Identify which cell holds the provided text, then report its [x, y] central coordinate. 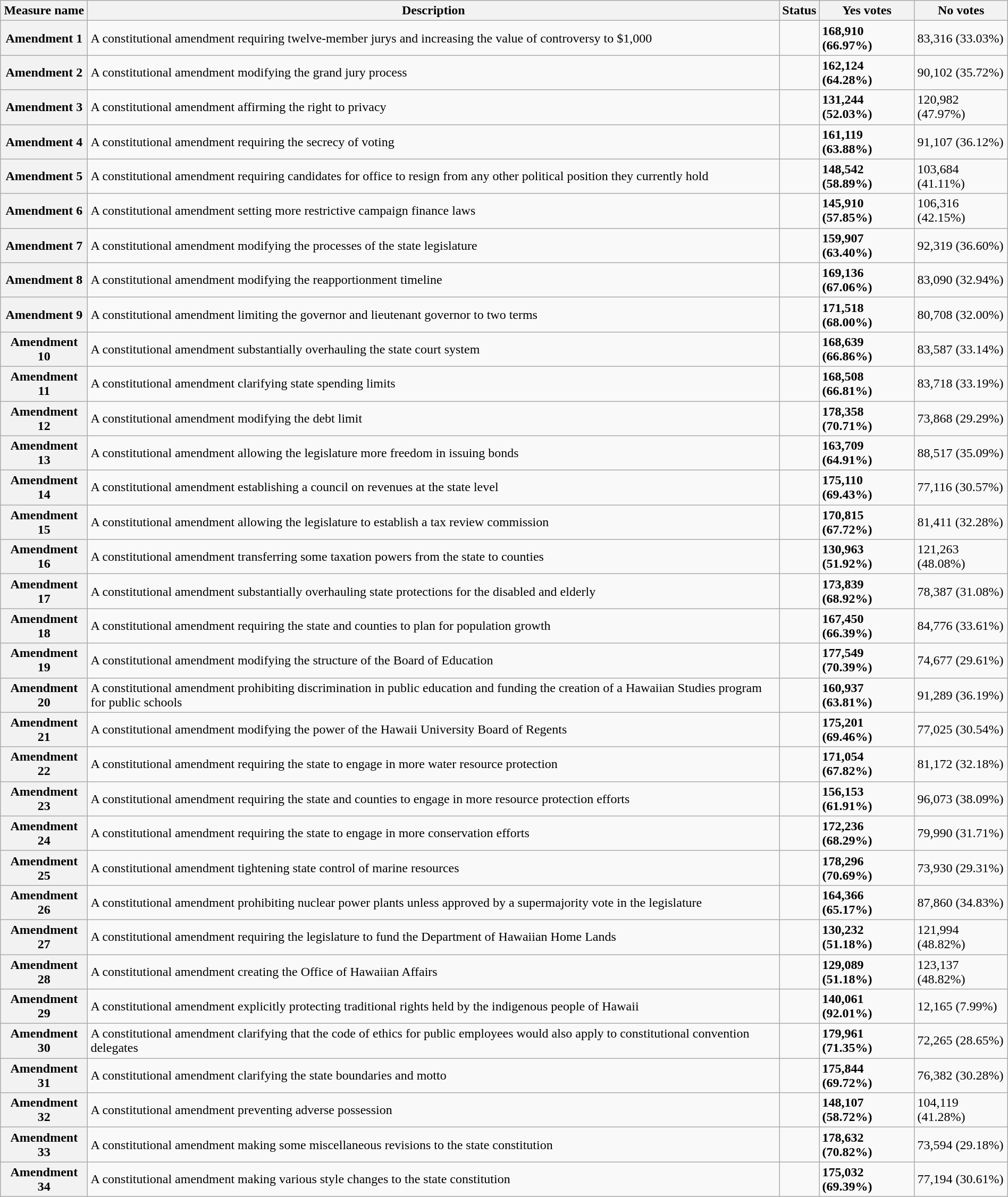
130,232 (51.18%) [867, 937]
Amendment 22 [44, 764]
178,358 (70.71%) [867, 418]
88,517 (35.09%) [961, 453]
123,137 (48.82%) [961, 972]
170,815 (67.72%) [867, 522]
Yes votes [867, 11]
121,263 (48.08%) [961, 557]
129,089 (51.18%) [867, 972]
A constitutional amendment making various style changes to the state constitution [434, 1179]
A constitutional amendment substantially overhauling state protections for the disabled and elderly [434, 591]
130,963 (51.92%) [867, 557]
A constitutional amendment making some miscellaneous revisions to the state constitution [434, 1145]
A constitutional amendment tightening state control of marine resources [434, 867]
Amendment 30 [44, 1041]
77,116 (30.57%) [961, 488]
164,366 (65.17%) [867, 903]
12,165 (7.99%) [961, 1007]
148,542 (58.89%) [867, 176]
Amendment 9 [44, 315]
92,319 (36.60%) [961, 246]
74,677 (29.61%) [961, 660]
A constitutional amendment explicitly protecting traditional rights held by the indigenous people of Hawaii [434, 1007]
131,244 (52.03%) [867, 107]
Amendment 23 [44, 798]
77,194 (30.61%) [961, 1179]
A constitutional amendment requiring the legislature to fund the Department of Hawaiian Home Lands [434, 937]
A constitutional amendment affirming the right to privacy [434, 107]
175,032 (69.39%) [867, 1179]
81,172 (32.18%) [961, 764]
83,090 (32.94%) [961, 280]
Amendment 29 [44, 1007]
120,982 (47.97%) [961, 107]
A constitutional amendment prohibiting discrimination in public education and funding the creation of a Hawaiian Studies program for public schools [434, 695]
103,684 (41.11%) [961, 176]
90,102 (35.72%) [961, 72]
104,119 (41.28%) [961, 1110]
Amendment 18 [44, 626]
Measure name [44, 11]
Amendment 12 [44, 418]
175,201 (69.46%) [867, 729]
Amendment 6 [44, 210]
76,382 (30.28%) [961, 1076]
Amendment 7 [44, 246]
Amendment 13 [44, 453]
171,054 (67.82%) [867, 764]
140,061 (92.01%) [867, 1007]
91,289 (36.19%) [961, 695]
168,639 (66.86%) [867, 349]
Amendment 34 [44, 1179]
Amendment 1 [44, 38]
72,265 (28.65%) [961, 1041]
A constitutional amendment allowing the legislature more freedom in issuing bonds [434, 453]
A constitutional amendment modifying the structure of the Board of Education [434, 660]
178,632 (70.82%) [867, 1145]
78,387 (31.08%) [961, 591]
83,718 (33.19%) [961, 384]
83,316 (33.03%) [961, 38]
A constitutional amendment requiring the state and counties to plan for population growth [434, 626]
Amendment 28 [44, 972]
A constitutional amendment clarifying the state boundaries and motto [434, 1076]
A constitutional amendment clarifying state spending limits [434, 384]
A constitutional amendment transferring some taxation powers from the state to counties [434, 557]
175,844 (69.72%) [867, 1076]
Amendment 25 [44, 867]
A constitutional amendment modifying the power of the Hawaii University Board of Regents [434, 729]
168,508 (66.81%) [867, 384]
Amendment 2 [44, 72]
177,549 (70.39%) [867, 660]
Amendment 32 [44, 1110]
156,153 (61.91%) [867, 798]
A constitutional amendment modifying the grand jury process [434, 72]
A constitutional amendment creating the Office of Hawaiian Affairs [434, 972]
179,961 (71.35%) [867, 1041]
145,910 (57.85%) [867, 210]
Amendment 31 [44, 1076]
Amendment 10 [44, 349]
79,990 (31.71%) [961, 833]
A constitutional amendment clarifying that the code of ethics for public employees would also apply to constitutional convention delegates [434, 1041]
84,776 (33.61%) [961, 626]
A constitutional amendment setting more restrictive campaign finance laws [434, 210]
81,411 (32.28%) [961, 522]
178,296 (70.69%) [867, 867]
159,907 (63.40%) [867, 246]
Amendment 21 [44, 729]
Description [434, 11]
A constitutional amendment limiting the governor and lieutenant governor to two terms [434, 315]
A constitutional amendment establishing a council on revenues at the state level [434, 488]
Amendment 8 [44, 280]
A constitutional amendment requiring candidates for office to resign from any other political position they currently hold [434, 176]
No votes [961, 11]
A constitutional amendment prohibiting nuclear power plants unless approved by a supermajority vote in the legislature [434, 903]
Status [800, 11]
77,025 (30.54%) [961, 729]
91,107 (36.12%) [961, 141]
A constitutional amendment requiring the state to engage in more conservation efforts [434, 833]
160,937 (63.81%) [867, 695]
73,930 (29.31%) [961, 867]
Amendment 20 [44, 695]
73,868 (29.29%) [961, 418]
168,910 (66.97%) [867, 38]
83,587 (33.14%) [961, 349]
A constitutional amendment requiring the secrecy of voting [434, 141]
Amendment 14 [44, 488]
Amendment 4 [44, 141]
96,073 (38.09%) [961, 798]
Amendment 33 [44, 1145]
Amendment 3 [44, 107]
106,316 (42.15%) [961, 210]
Amendment 5 [44, 176]
A constitutional amendment requiring the state to engage in more water resource protection [434, 764]
A constitutional amendment substantially overhauling the state court system [434, 349]
Amendment 16 [44, 557]
169,136 (67.06%) [867, 280]
167,450 (66.39%) [867, 626]
73,594 (29.18%) [961, 1145]
Amendment 17 [44, 591]
175,110 (69.43%) [867, 488]
A constitutional amendment requiring the state and counties to engage in more resource protection efforts [434, 798]
A constitutional amendment requiring twelve-member jurys and increasing the value of controversy to $1,000 [434, 38]
163,709 (64.91%) [867, 453]
161,119 (63.88%) [867, 141]
171,518 (68.00%) [867, 315]
A constitutional amendment modifying the debt limit [434, 418]
Amendment 24 [44, 833]
80,708 (32.00%) [961, 315]
Amendment 27 [44, 937]
Amendment 19 [44, 660]
A constitutional amendment preventing adverse possession [434, 1110]
Amendment 15 [44, 522]
Amendment 11 [44, 384]
162,124 (64.28%) [867, 72]
148,107 (58.72%) [867, 1110]
Amendment 26 [44, 903]
A constitutional amendment modifying the processes of the state legislature [434, 246]
121,994 (48.82%) [961, 937]
173,839 (68.92%) [867, 591]
A constitutional amendment allowing the legislature to establish a tax review commission [434, 522]
87,860 (34.83%) [961, 903]
A constitutional amendment modifying the reapportionment timeline [434, 280]
172,236 (68.29%) [867, 833]
